For the text-containing cell, return its midpoint in [x, y] coordinate format. 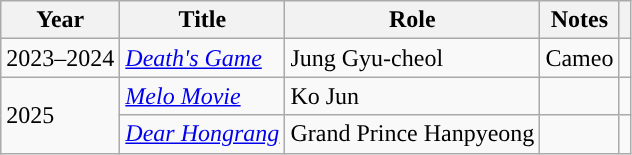
Jung Gyu-cheol [412, 58]
Year [60, 20]
Role [412, 20]
Dear Hongrang [202, 134]
Death's Game [202, 58]
Notes [580, 20]
Melo Movie [202, 96]
Ko Jun [412, 96]
Grand Prince Hanpyeong [412, 134]
Title [202, 20]
2023–2024 [60, 58]
Cameo [580, 58]
2025 [60, 115]
